From the cell containing the given text, extract its center point as [X, Y] coordinate. 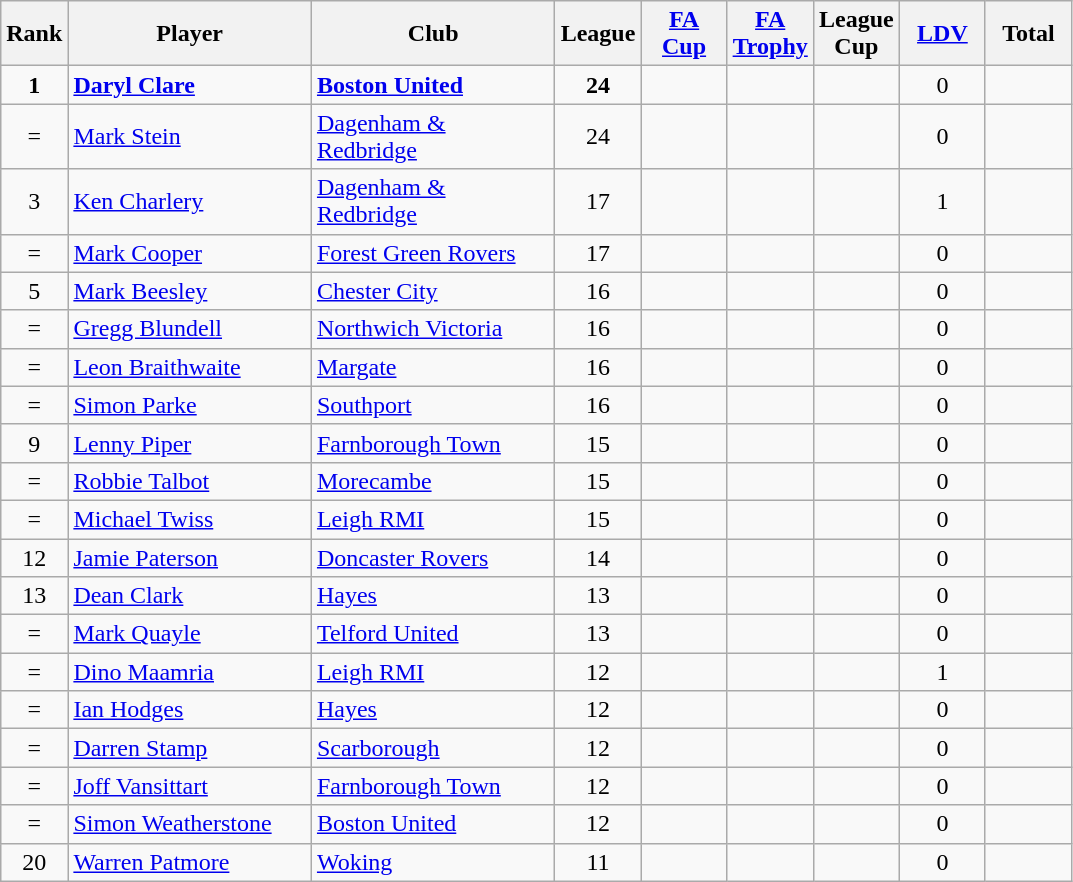
Northwich Victoria [433, 329]
Lenny Piper [190, 443]
Telford United [433, 634]
Daryl Clare [190, 85]
Simon Parke [190, 405]
Jamie Paterson [190, 557]
Joff Vansittart [190, 786]
Michael Twiss [190, 519]
Gregg Blundell [190, 329]
League Cup [856, 34]
FA Trophy [770, 34]
Margate [433, 367]
14 [598, 557]
League [598, 34]
Dino Maamria [190, 672]
Robbie Talbot [190, 481]
Mark Quayle [190, 634]
Southport [433, 405]
Mark Cooper [190, 253]
Total [1028, 34]
Simon Weatherstone [190, 824]
Mark Stein [190, 136]
Woking [433, 862]
Leon Braithwaite [190, 367]
Club [433, 34]
Dean Clark [190, 596]
Forest Green Rovers [433, 253]
Scarborough [433, 748]
FA Cup [684, 34]
Chester City [433, 291]
Mark Beesley [190, 291]
11 [598, 862]
Warren Patmore [190, 862]
Ian Hodges [190, 710]
Doncaster Rovers [433, 557]
20 [34, 862]
Player [190, 34]
9 [34, 443]
5 [34, 291]
LDV [942, 34]
3 [34, 202]
Darren Stamp [190, 748]
Ken Charlery [190, 202]
Rank [34, 34]
Morecambe [433, 481]
